Extract the [X, Y] coordinate from the center of the cell holding the provided text.  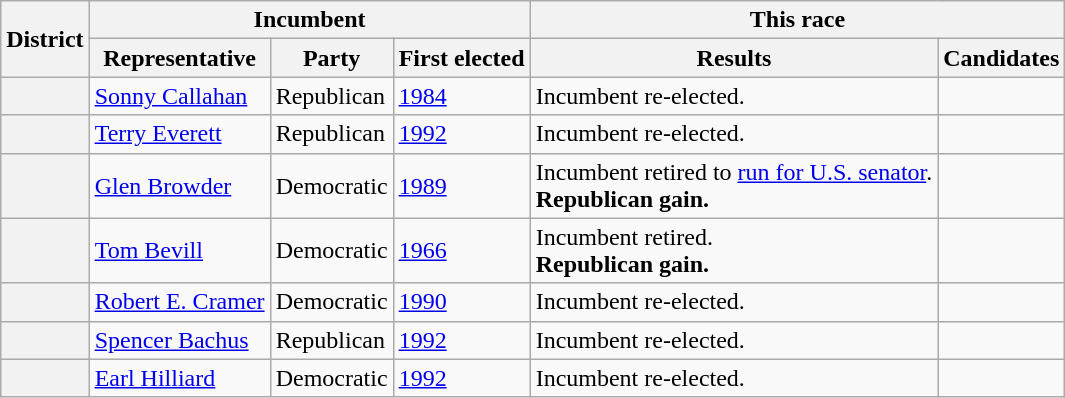
Spencer Bachus [180, 340]
1966 [462, 250]
1989 [462, 186]
Tom Bevill [180, 250]
Results [734, 58]
Candidates [1002, 58]
Robert E. Cramer [180, 302]
First elected [462, 58]
1984 [462, 96]
Glen Browder [180, 186]
1990 [462, 302]
This race [798, 20]
Incumbent [310, 20]
Terry Everett [180, 134]
Incumbent retired to run for U.S. senator.Republican gain. [734, 186]
Representative [180, 58]
Incumbent retired.Republican gain. [734, 250]
Earl Hilliard [180, 378]
District [45, 39]
Sonny Callahan [180, 96]
Party [332, 58]
